From the cell containing the given text, extract its center point as (X, Y) coordinate. 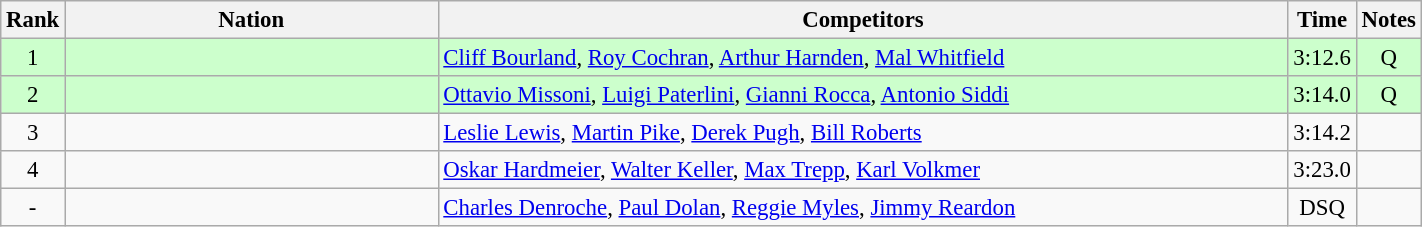
3:14.2 (1322, 133)
3:23.0 (1322, 170)
2 (33, 95)
Oskar Hardmeier, Walter Keller, Max Trepp, Karl Volkmer (863, 170)
3 (33, 133)
DSQ (1322, 208)
4 (33, 170)
Rank (33, 20)
Time (1322, 20)
Ottavio Missoni, Luigi Paterlini, Gianni Rocca, Antonio Siddi (863, 95)
Cliff Bourland, Roy Cochran, Arthur Harnden, Mal Whitfield (863, 58)
Notes (1388, 20)
1 (33, 58)
3:14.0 (1322, 95)
Nation (252, 20)
- (33, 208)
Competitors (863, 20)
Charles Denroche, Paul Dolan, Reggie Myles, Jimmy Reardon (863, 208)
Leslie Lewis, Martin Pike, Derek Pugh, Bill Roberts (863, 133)
3:12.6 (1322, 58)
